Scan for the cell matching the given text and deliver its [X, Y] coordinate at center. 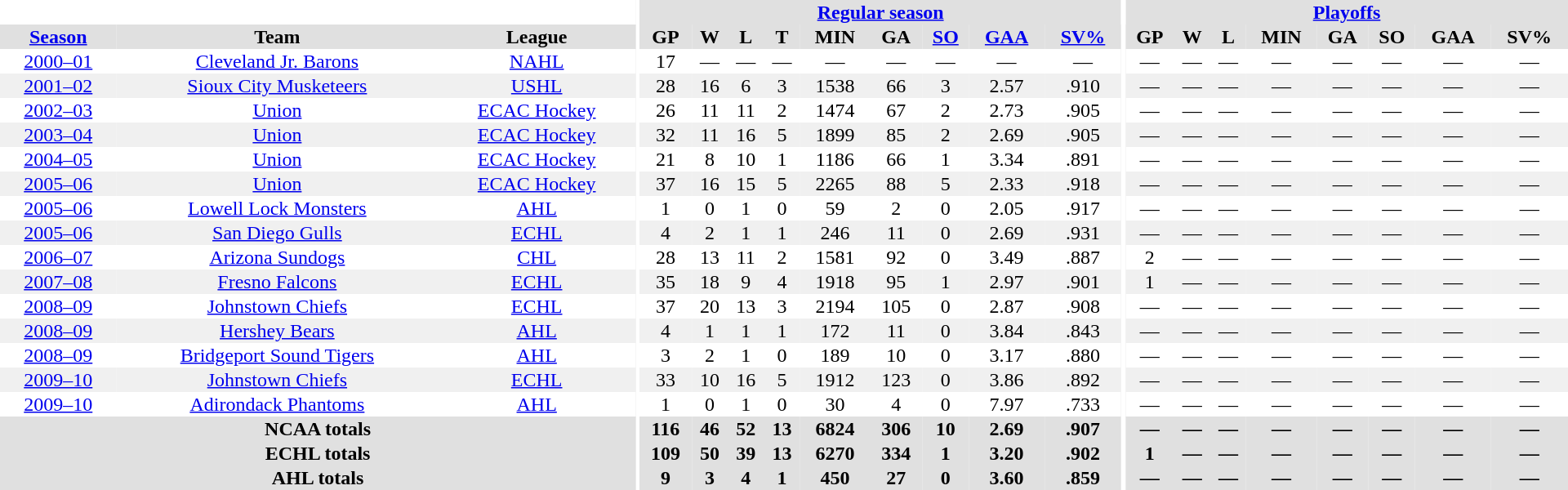
3.34 [1006, 159]
2003–04 [58, 135]
Lowell Lock Monsters [277, 208]
246 [835, 233]
3.20 [1006, 453]
6 [746, 86]
Arizona Sundogs [277, 257]
.931 [1083, 233]
85 [896, 135]
3.84 [1006, 331]
Bridgeport Sound Tigers [277, 355]
46 [710, 429]
2006–07 [58, 257]
2194 [835, 306]
.917 [1083, 208]
21 [666, 159]
2002–03 [58, 110]
2.33 [1006, 184]
Sioux City Musketeers [277, 86]
2.57 [1006, 86]
2.97 [1006, 282]
52 [746, 429]
USHL [537, 86]
18 [710, 282]
Hershey Bears [277, 331]
67 [896, 110]
.859 [1083, 478]
32 [666, 135]
1186 [835, 159]
Team [277, 37]
1581 [835, 257]
Fresno Falcons [277, 282]
ECHL totals [318, 453]
2007–08 [58, 282]
1912 [835, 380]
2.87 [1006, 306]
306 [896, 429]
T [782, 37]
.733 [1083, 404]
95 [896, 282]
50 [710, 453]
27 [896, 478]
Playoffs [1347, 12]
.892 [1083, 380]
39 [746, 453]
20 [710, 306]
Season [58, 37]
8 [710, 159]
2.05 [1006, 208]
1538 [835, 86]
189 [835, 355]
59 [835, 208]
League [537, 37]
105 [896, 306]
15 [746, 184]
.907 [1083, 429]
450 [835, 478]
3.86 [1006, 380]
.880 [1083, 355]
3.49 [1006, 257]
Cleveland Jr. Barons [277, 61]
2.73 [1006, 110]
6824 [835, 429]
6270 [835, 453]
.891 [1083, 159]
7.97 [1006, 404]
San Diego Gulls [277, 233]
.908 [1083, 306]
.918 [1083, 184]
33 [666, 380]
1899 [835, 135]
AHL totals [318, 478]
3.17 [1006, 355]
116 [666, 429]
CHL [537, 257]
NAHL [537, 61]
NCAA totals [318, 429]
334 [896, 453]
2265 [835, 184]
2004–05 [58, 159]
172 [835, 331]
.902 [1083, 453]
26 [666, 110]
Adirondack Phantoms [277, 404]
1474 [835, 110]
2000–01 [58, 61]
92 [896, 257]
.910 [1083, 86]
88 [896, 184]
Regular season [880, 12]
1918 [835, 282]
2001–02 [58, 86]
.901 [1083, 282]
30 [835, 404]
.887 [1083, 257]
3.60 [1006, 478]
.843 [1083, 331]
109 [666, 453]
35 [666, 282]
17 [666, 61]
123 [896, 380]
